Capture the cell that displays the provided text and extract its (X, Y) central coordinate. 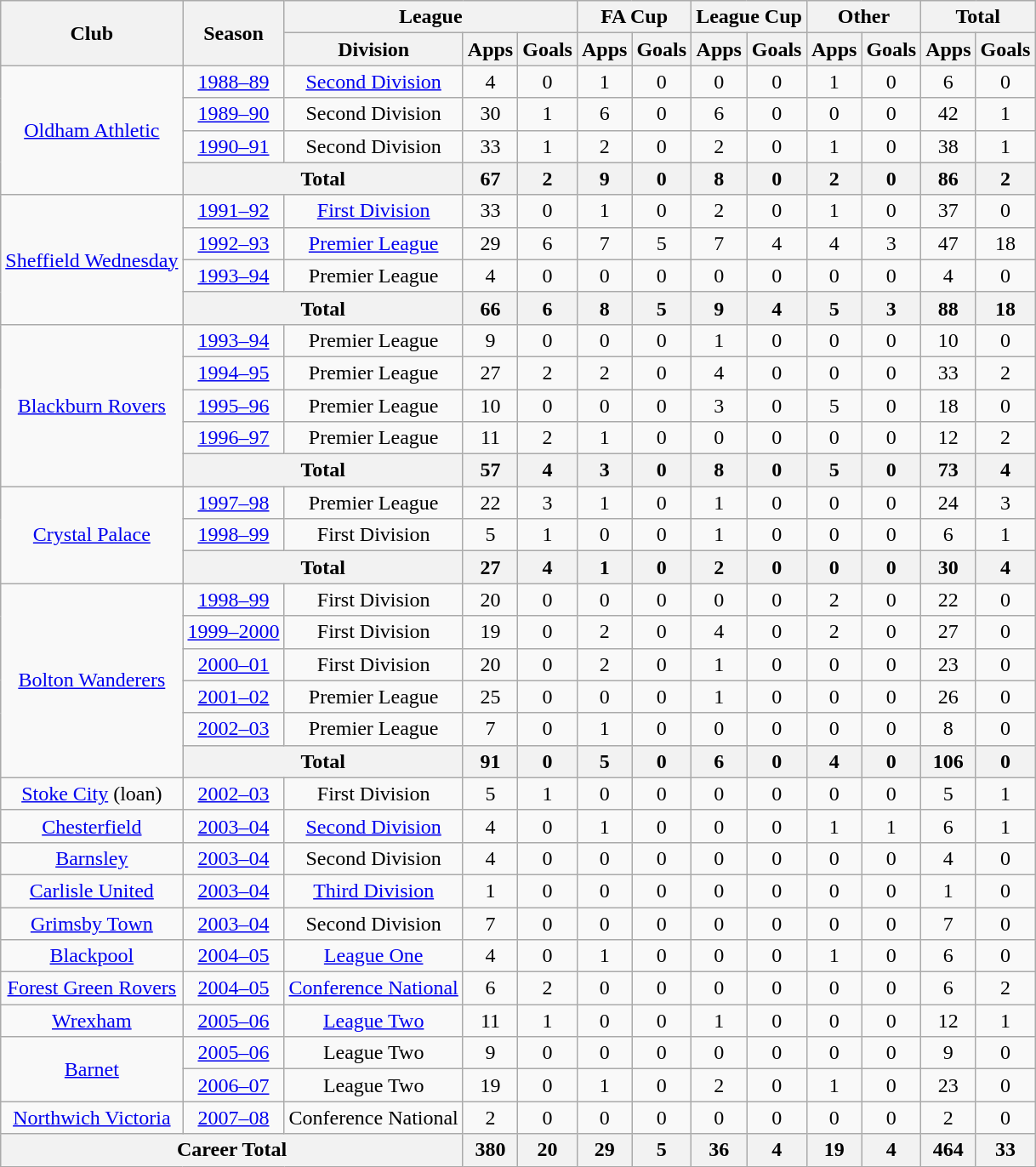
Wrexham (92, 1021)
26 (948, 697)
47 (948, 243)
Other (863, 17)
Grimsby Town (92, 923)
2000–01 (233, 664)
Blackpool (92, 956)
Third Division (373, 891)
Barnet (92, 1069)
Career Total (232, 1150)
464 (948, 1150)
73 (948, 470)
57 (490, 470)
1994–95 (233, 373)
38 (948, 146)
1999–2000 (233, 632)
Northwich Victoria (92, 1118)
88 (948, 308)
1989–90 (233, 114)
League Cup (749, 17)
Oldham Athletic (92, 130)
91 (490, 761)
Blackburn Rovers (92, 405)
1996–97 (233, 438)
Club (92, 33)
1992–93 (233, 243)
24 (948, 503)
1995–96 (233, 406)
380 (490, 1150)
67 (490, 179)
League (430, 17)
Barnsley (92, 858)
1997–98 (233, 503)
66 (490, 308)
Crystal Palace (92, 535)
Forest Green Rovers (92, 988)
Bolton Wanderers (92, 680)
League One (373, 956)
1988–89 (233, 82)
Season (233, 33)
Carlisle United (92, 891)
2007–08 (233, 1118)
1991–92 (233, 211)
Division (373, 49)
25 (490, 697)
2001–02 (233, 697)
37 (948, 211)
Sheffield Wednesday (92, 259)
1990–91 (233, 146)
106 (948, 761)
42 (948, 114)
2006–07 (233, 1085)
Stoke City (loan) (92, 794)
FA Cup (634, 17)
36 (720, 1150)
86 (948, 179)
Chesterfield (92, 826)
